Capture the cell that displays the provided text and extract its [X, Y] central coordinate. 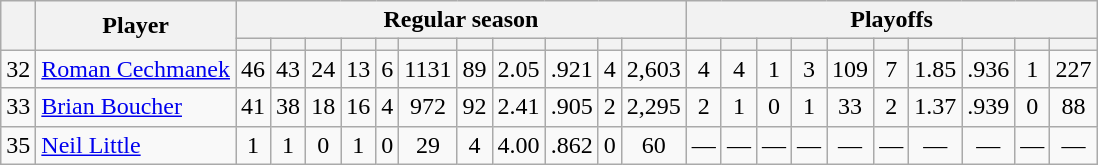
Neil Little [136, 145]
Regular season [462, 20]
.905 [572, 107]
.921 [572, 69]
13 [358, 69]
1.37 [936, 107]
2,603 [654, 69]
Playoffs [892, 20]
29 [428, 145]
92 [474, 107]
88 [1074, 107]
109 [850, 69]
Player [136, 26]
2.41 [518, 107]
38 [288, 107]
Roman Cechmanek [136, 69]
46 [254, 69]
1131 [428, 69]
972 [428, 107]
35 [18, 145]
60 [654, 145]
18 [324, 107]
2.05 [518, 69]
32 [18, 69]
16 [358, 107]
.936 [988, 69]
4.00 [518, 145]
41 [254, 107]
2,295 [654, 107]
3 [808, 69]
.939 [988, 107]
Brian Boucher [136, 107]
227 [1074, 69]
1.85 [936, 69]
.862 [572, 145]
24 [324, 69]
89 [474, 69]
6 [388, 69]
43 [288, 69]
7 [892, 69]
